Provide the (x, y) coordinate of the cell's center where the given text is located.  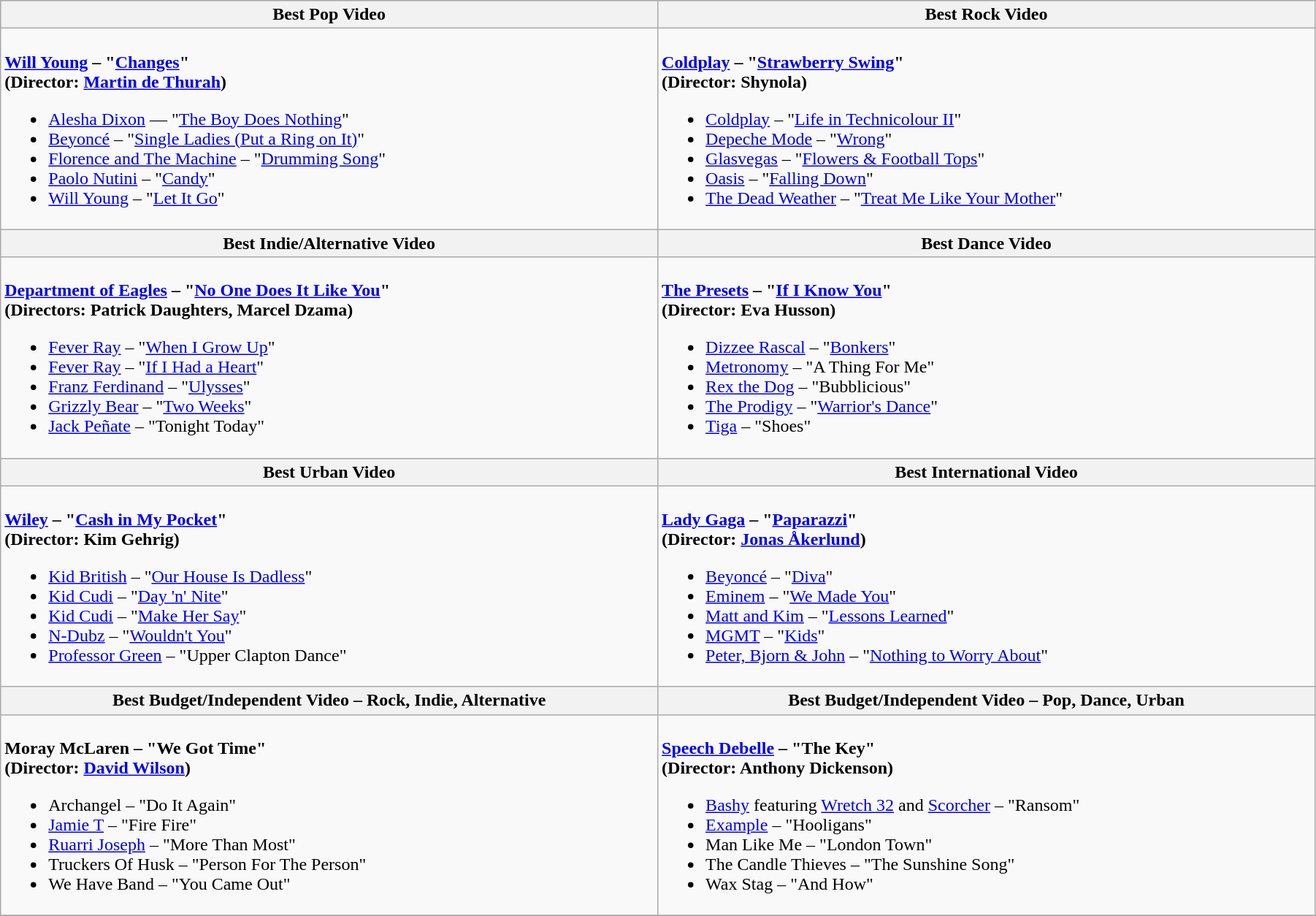
Best Rock Video (987, 15)
Best Dance Video (987, 243)
Best Indie/Alternative Video (329, 243)
Best International Video (987, 472)
Best Pop Video (329, 15)
Best Urban Video (329, 472)
Best Budget/Independent Video – Pop, Dance, Urban (987, 701)
Best Budget/Independent Video – Rock, Indie, Alternative (329, 701)
